Capture the cell that displays the provided text and extract its (x, y) central coordinate. 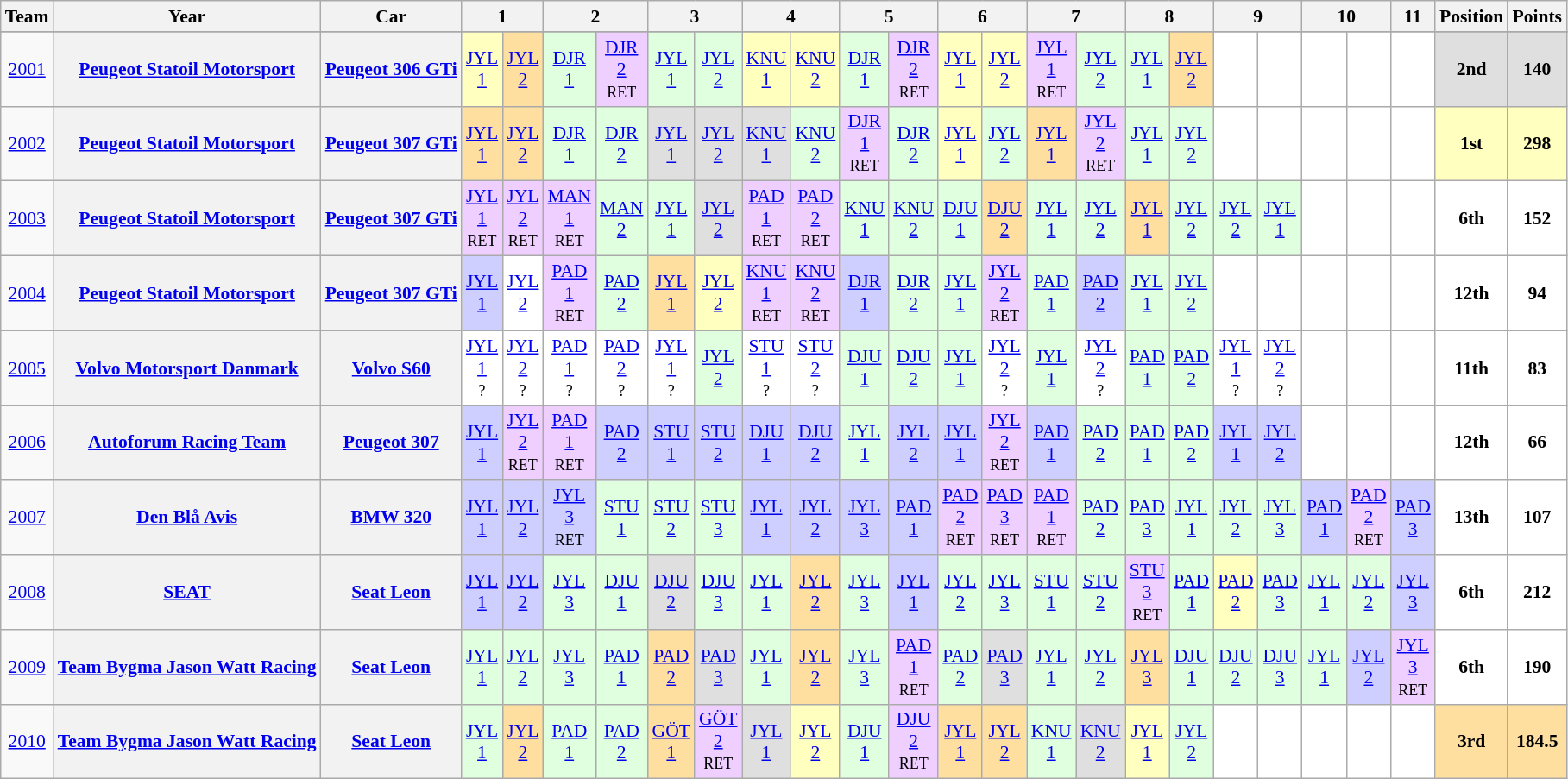
Position (1471, 16)
2002 (28, 143)
7 (1076, 16)
Team (28, 16)
DJU2RET (913, 742)
1 (502, 16)
66 (1537, 443)
STU2? (815, 368)
STU3 (718, 518)
212 (1537, 592)
11 (1414, 16)
190 (1537, 668)
DJR1RET (865, 143)
10 (1346, 16)
2005 (28, 368)
Peugeot 307 (392, 443)
83 (1537, 368)
152 (1537, 219)
4 (791, 16)
SEAT (187, 592)
GÖT2RET (718, 742)
2003 (28, 219)
STU1? (766, 368)
5 (889, 16)
PAD2? (621, 368)
2007 (28, 518)
2 (595, 16)
Den Blå Avis (187, 518)
Year (187, 16)
9 (1258, 16)
2009 (28, 668)
6 (982, 16)
BMW 320 (392, 518)
Autoforum Racing Team (187, 443)
Volvo Motorsport Danmark (187, 368)
MAN1RET (570, 219)
Car (392, 16)
Points (1537, 16)
94 (1537, 293)
2010 (28, 742)
184.5 (1537, 742)
13th (1471, 518)
298 (1537, 143)
Volvo S60 (392, 368)
8 (1170, 16)
2008 (28, 592)
KNU1RET (766, 293)
11th (1471, 368)
2nd (1471, 69)
PAD1? (570, 368)
2006 (28, 443)
1st (1471, 143)
GÖT1 (671, 742)
3 (696, 16)
KNU2RET (815, 293)
MAN2 (621, 219)
2004 (28, 293)
Peugeot 306 GTi (392, 69)
140 (1537, 69)
3rd (1471, 742)
STU3RET (1148, 592)
PAD3RET (1004, 518)
107 (1537, 518)
2001 (28, 69)
